Extract the (x, y) coordinate from the center of the cell holding the provided text.  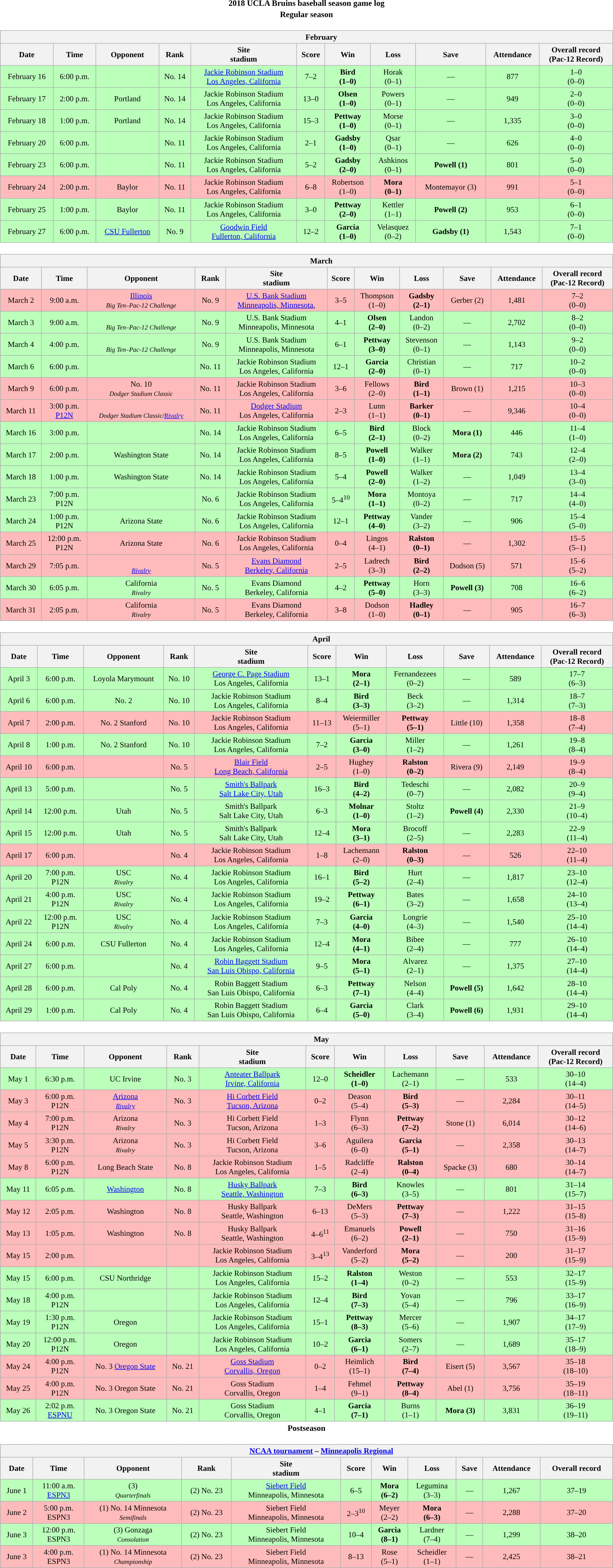
8–4 (322, 701)
15–3 (311, 121)
April 6 (19, 701)
Dodger StadiumLos Angeles, California (276, 411)
Powers(0–1) (393, 99)
Pettway(8–4) (410, 1388)
Lardner(7–4) (432, 1535)
Garcia(4–0) (361, 922)
Bird(6–3) (360, 1189)
533 (511, 1079)
Lachemann(2–0) (361, 855)
Deason(5–4) (360, 1101)
5–4 (341, 477)
Horn(3–3) (421, 588)
1,481 (517, 300)
3:00 p.m.P12N (64, 411)
May 24 (18, 1366)
11:00 a.m.ESPN3 (58, 1490)
12:00 p.m.ESPN3 (58, 1535)
April 21 (19, 899)
Powell (5) (467, 988)
7–1(0–0) (576, 231)
2–0(0–0) (576, 99)
Bird(7–4) (410, 1366)
16–1 (322, 877)
30–13(14–7) (576, 1145)
949 (512, 99)
March 18 (21, 477)
708 (517, 588)
200 (511, 1256)
May 3 (18, 1101)
7–2(0–0) (577, 300)
Bird(1–0) (348, 77)
11–13 (322, 723)
0–4 (341, 543)
Weiermiller(5–1) (361, 723)
Knowles(3–5) (410, 1189)
11–4(1–0) (577, 432)
Mora(0–1) (393, 187)
626 (512, 143)
1,907 (511, 1322)
3–0(0–0) (576, 121)
5–0(0–0) (576, 165)
Gerber (2) (467, 300)
Thompson(1–0) (377, 300)
3–413 (320, 1256)
15–4(5–0) (577, 521)
18–8(7–4) (577, 723)
Rivalry (141, 565)
Mora(1–1) (377, 499)
Landon(0–2) (421, 322)
3,567 (511, 1366)
10–4 (356, 1535)
Alvarez(2–1) (415, 966)
26–10(14–4) (577, 944)
Christian(0–1) (421, 367)
15–6(5–2) (577, 565)
Stone (1) (460, 1123)
14–4(4–0) (577, 499)
Fehmel(9–1) (360, 1388)
George C. Page StadiumLos Angeles, California (251, 678)
5–1(0–0) (576, 187)
Block(0–2) (421, 432)
Powell (1) (451, 165)
1,642 (516, 988)
1,267 (511, 1490)
March 30 (21, 588)
680 (511, 1167)
12–2 (311, 231)
1,931 (516, 1010)
6–4 (322, 1010)
Pettway(4–0) (377, 521)
1:00 p.m.P12N (64, 521)
(3) Quarterfinals (133, 1490)
Ashkinos(0–1) (393, 165)
May 13 (18, 1234)
2,358 (511, 1145)
31–14(15–7) (576, 1189)
Ralston(0–4) (410, 1167)
571 (517, 565)
906 (517, 521)
March 24 (21, 521)
Mora (2) (467, 455)
April 8 (19, 744)
Brocoff(2–5) (415, 833)
Eisert (5) (460, 1366)
1–0(0–0) (576, 77)
2–310 (356, 1512)
2,330 (516, 811)
Vanderford(5–2) (360, 1256)
1:05 p.m. (60, 1234)
Weston(0–2) (410, 1278)
Scheidler(1–0) (360, 1079)
May 26 (18, 1410)
May 19 (18, 1322)
Garcia(3–0) (361, 744)
4–0(0–0) (576, 143)
April 15 (19, 833)
Pettway(5–0) (377, 588)
Pettway(3–0) (377, 344)
Bibee(2–4) (415, 944)
Dodson(1–0) (377, 610)
Anteater BallparkIrvine, California (252, 1079)
NCAA tournament – Minneapolis Regional (306, 1451)
6,014 (511, 1123)
22–9(11–4) (577, 833)
Ralston(1–4) (360, 1278)
Flynn(6–3) (360, 1123)
Bird(4–2) (361, 789)
April 22 (19, 922)
8–2(0–0) (577, 322)
2,288 (511, 1512)
April 13 (19, 789)
February 25 (27, 209)
10–2(0–0) (577, 367)
Overall record (576, 1468)
Dodger Stadium Classic/Rivalry (141, 411)
22–10(11–4) (577, 855)
Barker(0–1) (421, 411)
Lunn(1–1) (377, 411)
June 1 (17, 1490)
38–20 (576, 1535)
1–5 (320, 1167)
10–4(0–0) (577, 411)
35–17(18–9) (576, 1344)
3:30 p.m.P12N (60, 1145)
10–2 (320, 1344)
Powell (3) (467, 588)
6–13 (320, 1211)
2,149 (516, 767)
Mercer(5–6) (410, 1322)
3,756 (511, 1388)
31–16(15–9) (576, 1234)
3–0 (311, 209)
Ladrech(3–3) (377, 565)
6–1 (341, 344)
16–6(6–2) (577, 588)
Stevenson(0–1) (421, 344)
May 5 (18, 1145)
Montoya(0–2) (421, 499)
Nelson(4–4) (415, 988)
(1) No. 14 MinnesotaSemifinals (133, 1512)
30–10(14–4) (576, 1079)
Morse(0–1) (393, 121)
Bates(3–2) (415, 899)
Pettway(2–0) (348, 209)
1,817 (516, 877)
Powell (4) (467, 811)
28–10(14–4) (577, 988)
35–18(18–10) (576, 1366)
Hughey(1–0) (361, 767)
Pettway(6–1) (361, 899)
Abel (1) (460, 1388)
Robertson(1–0) (348, 187)
Ralston(0–2) (415, 767)
Hurt(2–4) (415, 877)
Ralston(0–1) (421, 543)
3,831 (511, 1410)
No. 2 (123, 701)
2:02 p.m.ESPNU (60, 1410)
Walker(1–1) (421, 455)
Garcia(5–1) (410, 1145)
Fernandezees(0–2) (415, 678)
30–12(14–6) (576, 1123)
6:30 p.m. (60, 1079)
991 (512, 187)
Ralston(0–3) (415, 855)
Mora(5–1) (361, 966)
10–3(0–0) (577, 389)
Gadsby(2–0) (348, 165)
March 25 (21, 543)
Radcliffe(2–4) (360, 1167)
Heimlich(15–1) (360, 1366)
February 27 (27, 231)
(1) No. 14 MinnesotaChampionship (133, 1557)
3–5 (341, 300)
Pettway(8–3) (360, 1322)
21–9(10–4) (577, 811)
35–19(18–11) (576, 1388)
2,082 (516, 789)
17–7(6–3) (577, 678)
March 3 (21, 322)
Powell(2–1) (410, 1234)
Garcia(6–1) (360, 1344)
16–3 (322, 789)
8–13 (356, 1557)
May 11 (18, 1189)
13–1 (322, 678)
Velasquez(0–2) (393, 231)
Olsen(2–0) (377, 322)
Mora(3–1) (361, 833)
2,284 (511, 1101)
3–8 (341, 610)
April 20 (19, 877)
No. 10 Dodger Stadium Classic (141, 389)
Somers(2–7) (410, 1344)
Spacke (3) (460, 1167)
1,540 (516, 922)
19–2 (322, 899)
IllinoisBig Ten–Pac-12 Challenge (141, 300)
March 16 (21, 432)
March 29 (21, 565)
1–4 (320, 1388)
4:00 p.m. (64, 344)
777 (516, 944)
Scheidler(1–1) (432, 1557)
May 1 (18, 1079)
March 23 (21, 499)
Bird(2–2) (421, 565)
Mora(5–2) (410, 1256)
March 9 (21, 389)
Pettway(5–1) (415, 723)
12–0 (320, 1079)
Powell (6) (467, 1010)
1–3 (320, 1123)
18–7(7–3) (577, 701)
8–5 (341, 455)
589 (516, 678)
953 (512, 209)
Gadsby(1–0) (348, 143)
30–11(14–5) (576, 1101)
31–17(15–9) (576, 1256)
Pettway(7–3) (410, 1211)
Bird(1–1) (421, 389)
March 11 (21, 411)
February 16 (27, 77)
20–9(9–4) (577, 789)
Pettway(7–1) (361, 988)
April 28 (19, 988)
Bird(5–3) (410, 1101)
27–10(14–4) (577, 966)
1,375 (516, 966)
30–14(14–7) (576, 1167)
March 4 (21, 344)
Hadley(0–1) (421, 610)
Tedeschi(0–7) (415, 789)
34–17(17–9) (576, 1322)
1,261 (516, 744)
Lachemann(2–1) (410, 1079)
April (306, 639)
15–1 (320, 1322)
13–4(3–0) (577, 477)
743 (517, 455)
Legumina(3–3) (432, 1490)
796 (511, 1300)
May 25 (18, 1388)
38–21 (576, 1557)
Yovan(5–4) (410, 1300)
April 27 (19, 966)
24–10(13–4) (577, 899)
April 29 (19, 1010)
Long Beach State (125, 1167)
Burns(1–1) (410, 1410)
1,335 (512, 121)
Rivera (9) (467, 767)
Pettway(1–0) (348, 121)
U.S. Bank StadiumMinneapolis, Minnesota, (276, 300)
February 18 (27, 121)
877 (512, 77)
Walker(1–2) (421, 477)
Brown (1) (467, 389)
36–19(19–11) (576, 1410)
Bird(7–3) (360, 1300)
Vander(3–2) (421, 521)
13–0 (311, 99)
446 (517, 432)
June 2 (17, 1512)
526 (516, 855)
Mora (3) (460, 1410)
Mora(6–3) (432, 1512)
Blair FieldLong Beach, California (251, 767)
April 3 (19, 678)
May 4 (18, 1123)
2,283 (516, 833)
Horak(0–1) (393, 77)
2,702 (517, 322)
1,143 (517, 344)
6–1(0–0) (576, 209)
April 24 (19, 944)
Mora(6–2) (389, 1490)
Garcia(2–0) (377, 367)
2–3 (341, 411)
Beck(3–2) (415, 701)
February 23 (27, 165)
Bird(3–3) (361, 701)
Garcia(5–0) (361, 1010)
February (306, 37)
750 (511, 1234)
May 18 (18, 1300)
1,689 (511, 1344)
Miller(1–2) (415, 744)
29–10(14–4) (577, 1010)
12–4(2–0) (577, 455)
Fellows(2–0) (377, 389)
March 31 (21, 610)
4–2 (341, 588)
2,425 (511, 1557)
2–1 (311, 143)
1,299 (511, 1535)
Mora (1) (467, 432)
19–8(8–4) (577, 744)
Pettway(7–2) (410, 1123)
15–2 (320, 1278)
1,314 (516, 701)
Mora(2–1) (361, 678)
Gadsby (1) (451, 231)
Longrie(4–3) (415, 922)
Dodson (5) (467, 565)
April 14 (19, 811)
Bird(5–2) (361, 877)
905 (517, 610)
May 12 (18, 1211)
UC Irvine (125, 1079)
Montemayor (3) (451, 187)
5:00 p.m.ESPN3 (58, 1512)
5–410 (341, 499)
4:00 p.m.ESPN3 (58, 1557)
1,543 (512, 231)
Qsar(0–1) (393, 143)
33–17(16–9) (576, 1300)
9,346 (517, 411)
Loyola Marymount (123, 678)
37–20 (576, 1512)
May 8 (18, 1167)
4–611 (320, 1234)
1,049 (517, 477)
Rose(5–1) (389, 1557)
March 6 (21, 367)
Powell(1–0) (377, 455)
15–5(5–1) (577, 543)
9–2(0–0) (577, 344)
9–5 (322, 966)
CSU Northridge (125, 1278)
37–19 (576, 1490)
March 17 (21, 455)
32–17(15–9) (576, 1278)
March 2 (21, 300)
553 (511, 1278)
May (306, 1039)
Emanuels(6–2) (360, 1234)
February 20 (27, 143)
7:05 p.m. (64, 565)
Little (10) (467, 723)
(3) GonzagaConsolation (133, 1535)
16–7(6–3) (577, 610)
Stoltz(1–2) (415, 811)
April 10 (19, 767)
Olsen(1–0) (348, 99)
April 17 (19, 855)
Meyer(2–2) (389, 1512)
6–8 (311, 187)
Clark(3–4) (415, 1010)
1,222 (511, 1211)
19–9(8–4) (577, 767)
Kettler(1–1) (393, 209)
Garcia(7–1) (360, 1410)
Powell(2–0) (377, 477)
DeMers(5–3) (360, 1211)
Lingos(4–1) (377, 543)
Garcia(1–0) (348, 231)
March (306, 261)
1,358 (516, 723)
Powell (2) (451, 209)
May 20 (18, 1344)
31–15(15–8) (576, 1211)
5:00 p.m. (60, 789)
3:00 p.m. (64, 432)
Molnar(1–0) (361, 811)
1–8 (322, 855)
1:30 p.m.P12N (60, 1322)
Gadsby(2–1) (421, 300)
February 17 (27, 99)
Garcia(8–1) (389, 1535)
1,215 (517, 389)
23–10(12–4) (577, 877)
5–2 (311, 165)
April 7 (19, 723)
25–10(14–4) (577, 922)
1,302 (517, 543)
Aguilera(6–0) (360, 1145)
1,658 (516, 899)
Bird(2–1) (377, 432)
Mora(4–1) (361, 944)
February 24 (27, 187)
Goodwin FieldFullerton, California (244, 231)
